Identify which cell holds the provided text, then report its [x, y] central coordinate. 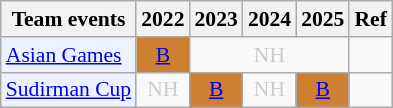
Team events [68, 19]
Sudirman Cup [68, 90]
2022 [162, 19]
2024 [270, 19]
Asian Games [68, 55]
2023 [216, 19]
Ref [370, 19]
2025 [322, 19]
